Search for the cell housing the specified text and yield its (X, Y) center coordinate. 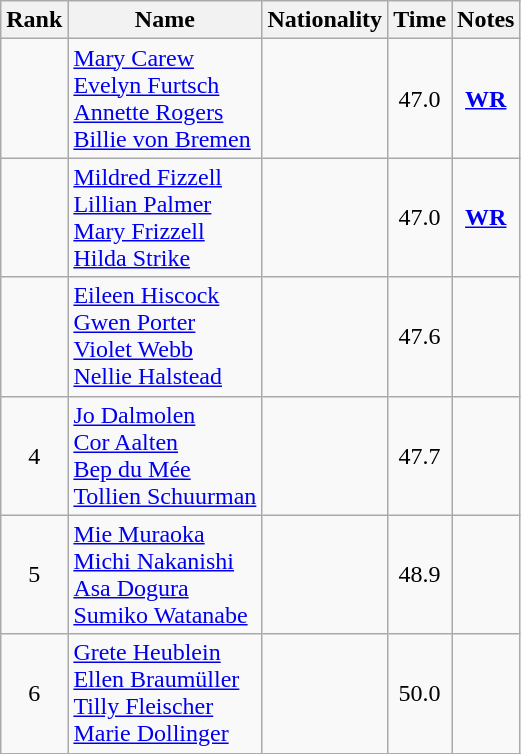
Mie MuraokaMichi NakanishiAsa DoguraSumiko Watanabe (165, 574)
Rank (34, 20)
Grete HeubleinEllen BraumüllerTilly FleischerMarie Dollinger (165, 694)
Time (420, 20)
48.9 (420, 574)
4 (34, 456)
47.6 (420, 336)
6 (34, 694)
50.0 (420, 694)
Jo DalmolenCor AaltenBep du MéeTollien Schuurman (165, 456)
Nationality (325, 20)
Eileen HiscockGwen PorterViolet WebbNellie Halstead (165, 336)
5 (34, 574)
Notes (486, 20)
Name (165, 20)
Mary CarewEvelyn FurtschAnnette RogersBillie von Bremen (165, 98)
Mildred FizzellLillian PalmerMary FrizzellHilda Strike (165, 218)
47.7 (420, 456)
